Find where the given text appears and provide that cell's center as [X, Y] coordinate. 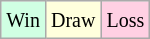
Draw [72, 20]
Loss [126, 20]
Win [24, 20]
